Pinpoint the cell where the given text exists, returning its (x, y) midpoint coordinate. 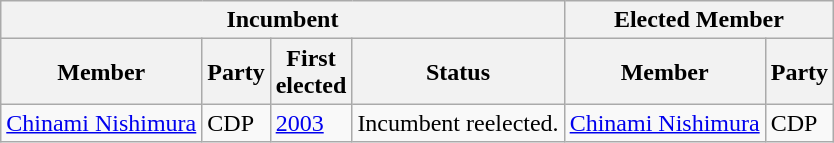
2003 (311, 123)
Incumbent reelected. (458, 123)
Incumbent (282, 20)
Firstelected (311, 72)
Elected Member (698, 20)
Status (458, 72)
